Identify which cell holds the provided text, then report its [x, y] central coordinate. 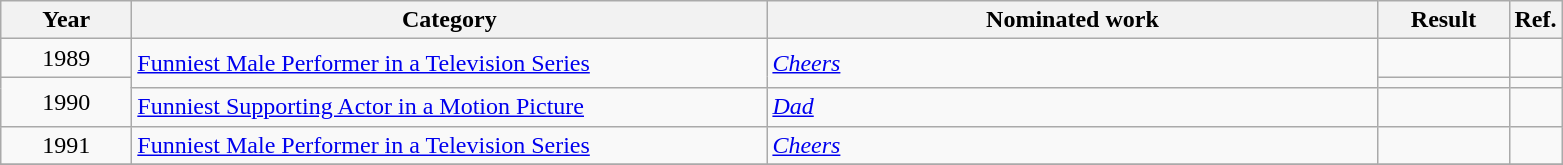
Funniest Supporting Actor in a Motion Picture [450, 107]
Dad [1072, 107]
Category [450, 20]
Year [66, 20]
Nominated work [1072, 20]
Result [1444, 20]
Ref. [1536, 20]
1989 [66, 58]
1991 [66, 145]
1990 [66, 102]
